Find where the given text appears and provide that cell's center as (x, y) coordinate. 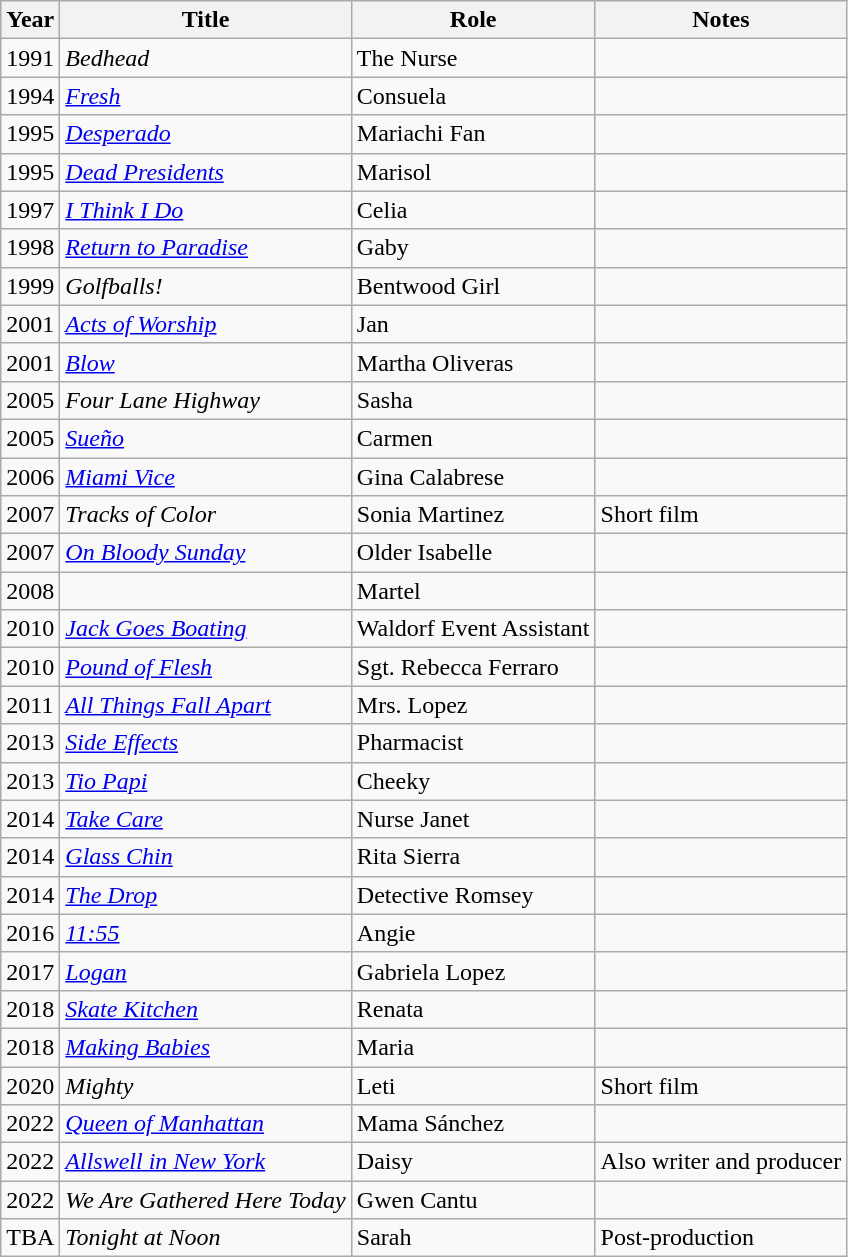
Gabriela Lopez (473, 971)
Marisol (473, 172)
Pharmacist (473, 743)
Gina Calabrese (473, 477)
Desperado (206, 134)
Blow (206, 362)
2016 (30, 933)
Daisy (473, 1162)
1991 (30, 58)
Return to Paradise (206, 248)
Martel (473, 591)
Angie (473, 933)
Tracks of Color (206, 515)
2008 (30, 591)
Sueño (206, 438)
Side Effects (206, 743)
Mighty (206, 1085)
Also writer and producer (721, 1162)
Bentwood Girl (473, 286)
1997 (30, 210)
Tonight at Noon (206, 1238)
Nurse Janet (473, 819)
2017 (30, 971)
Consuela (473, 96)
Acts of Worship (206, 324)
Mrs. Lopez (473, 705)
1998 (30, 248)
The Nurse (473, 58)
Glass Chin (206, 857)
Post-production (721, 1238)
We Are Gathered Here Today (206, 1200)
Gaby (473, 248)
Role (473, 20)
Fresh (206, 96)
2006 (30, 477)
Leti (473, 1085)
Bedhead (206, 58)
Dead Presidents (206, 172)
Notes (721, 20)
Gwen Cantu (473, 1200)
Sarah (473, 1238)
Four Lane Highway (206, 400)
Miami Vice (206, 477)
Renata (473, 1009)
1994 (30, 96)
Title (206, 20)
Jack Goes Boating (206, 629)
Golfballs! (206, 286)
Martha Oliveras (473, 362)
I Think I Do (206, 210)
Mariachi Fan (473, 134)
TBA (30, 1238)
Waldorf Event Assistant (473, 629)
Jan (473, 324)
All Things Fall Apart (206, 705)
Making Babies (206, 1047)
The Drop (206, 895)
11:55 (206, 933)
Rita Sierra (473, 857)
2020 (30, 1085)
Celia (473, 210)
2011 (30, 705)
Maria (473, 1047)
1999 (30, 286)
Sonia Martinez (473, 515)
Queen of Manhattan (206, 1124)
Tio Papi (206, 781)
Pound of Flesh (206, 667)
Sgt. Rebecca Ferraro (473, 667)
On Bloody Sunday (206, 553)
Take Care (206, 819)
Sasha (473, 400)
Skate Kitchen (206, 1009)
Allswell in New York (206, 1162)
Older Isabelle (473, 553)
Mama Sánchez (473, 1124)
Year (30, 20)
Carmen (473, 438)
Detective Romsey (473, 895)
Cheeky (473, 781)
Logan (206, 971)
